From the cell containing the given text, extract its center point as [x, y] coordinate. 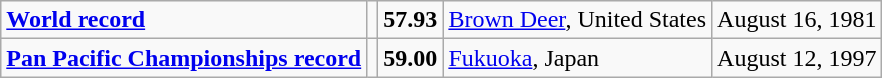
Fukuoka, Japan [578, 58]
59.00 [410, 58]
August 12, 1997 [797, 58]
Pan Pacific Championships record [184, 58]
57.93 [410, 20]
World record [184, 20]
August 16, 1981 [797, 20]
Brown Deer, United States [578, 20]
